Provide the [x, y] coordinate of the cell's center where the given text is located.  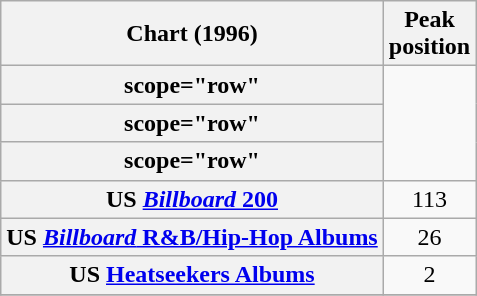
US Billboard R&B/Hip-Hop Albums [192, 237]
26 [429, 237]
Peakposition [429, 34]
US Billboard 200 [192, 199]
113 [429, 199]
US Heatseekers Albums [192, 275]
2 [429, 275]
Chart (1996) [192, 34]
